From the cell containing the given text, extract its center point as (x, y) coordinate. 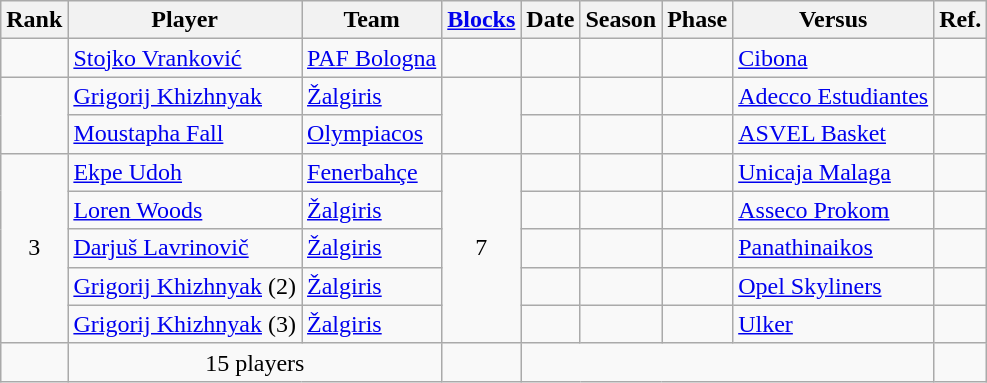
ASVEL Basket (834, 134)
PAF Bologna (372, 58)
Olympiacos (372, 134)
Versus (834, 20)
Darjuš Lavrinovič (185, 248)
Player (185, 20)
Phase (698, 20)
Unicaja Malaga (834, 172)
Asseco Prokom (834, 210)
Grigorij Khizhnyak (3) (185, 324)
Season (621, 20)
7 (482, 248)
Grigorij Khizhnyak (2) (185, 286)
Grigorij Khizhnyak (185, 96)
Moustapha Fall (185, 134)
Blocks (482, 20)
Ekpe Udoh (185, 172)
Adecco Estudiantes (834, 96)
Date (550, 20)
15 players (255, 362)
Rank (34, 20)
Cibona (834, 58)
Fenerbahçe (372, 172)
Team (372, 20)
Loren Woods (185, 210)
Ulker (834, 324)
Opel Skyliners (834, 286)
Stojko Vranković (185, 58)
3 (34, 248)
Ref. (960, 20)
Panathinaikos (834, 248)
